Scan for the cell matching the given text and deliver its [x, y] coordinate at center. 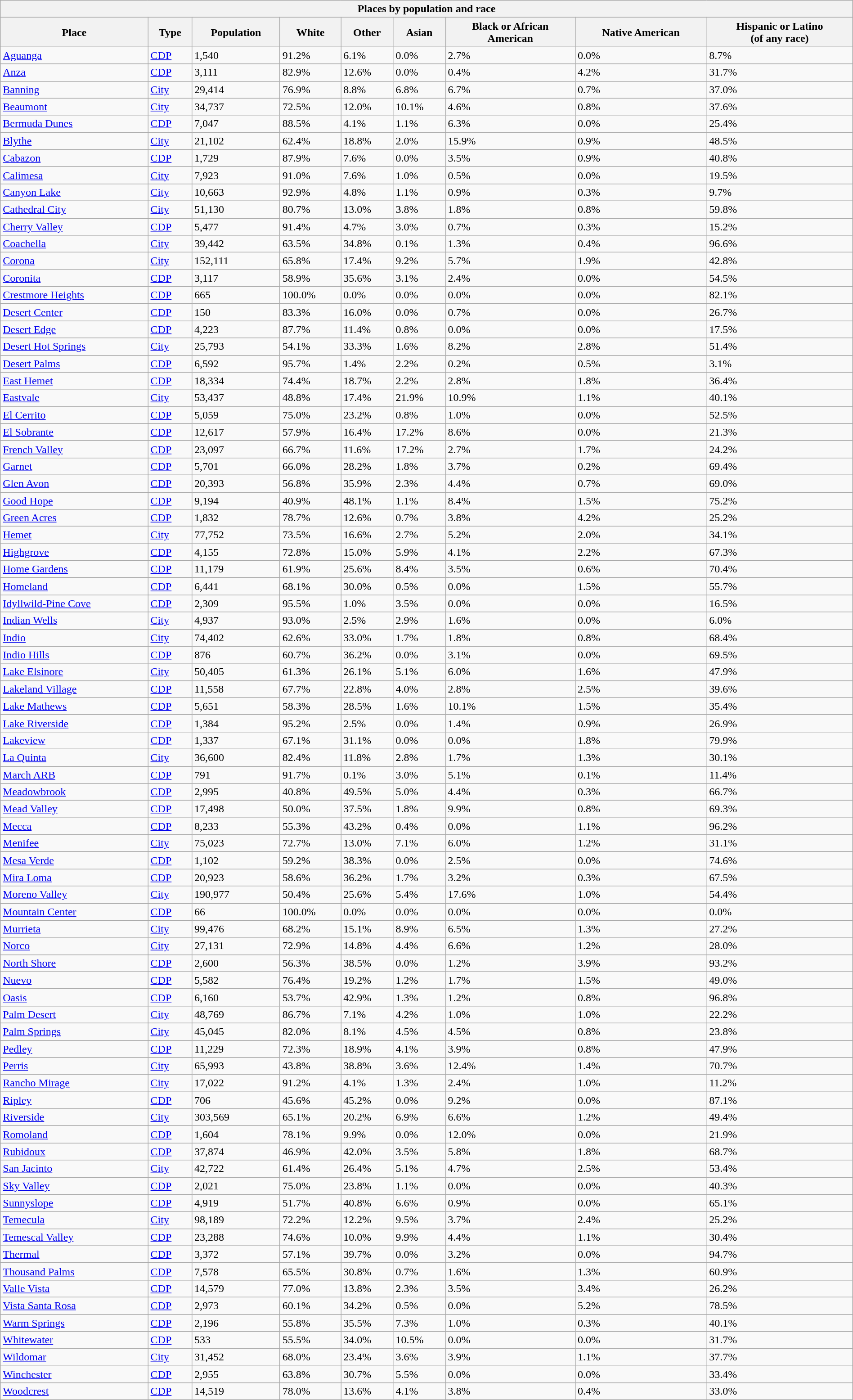
1,337 [236, 740]
7,047 [236, 124]
87.1% [780, 1100]
87.9% [310, 158]
Menifee [74, 843]
20.2% [367, 1117]
72.9% [310, 946]
Mecca [74, 826]
Whitewater [74, 1340]
31,452 [236, 1357]
4,155 [236, 552]
1,604 [236, 1134]
55.7% [780, 586]
82.9% [310, 72]
Calimesa [74, 175]
69.0% [780, 483]
96.6% [780, 244]
Eastvale [74, 398]
66.0% [310, 466]
40.3% [780, 1186]
38.5% [367, 963]
Nuevo [74, 980]
16.6% [367, 535]
25.4% [780, 124]
34.1% [780, 535]
26.4% [367, 1169]
38.8% [367, 1066]
53,437 [236, 398]
4,919 [236, 1203]
78.0% [310, 1391]
Indio [74, 638]
6.5% [510, 929]
7,578 [236, 1271]
59.8% [780, 209]
67.3% [780, 552]
Desert Center [74, 312]
15.0% [367, 552]
72.2% [310, 1220]
74,402 [236, 638]
42.9% [367, 997]
96.8% [780, 997]
63.5% [310, 244]
791 [236, 774]
4,223 [236, 329]
37.6% [780, 107]
29,414 [236, 90]
Temecula [74, 1220]
54.4% [780, 895]
55.3% [310, 826]
39,442 [236, 244]
6.3% [510, 124]
14,519 [236, 1391]
Perris [74, 1066]
23,097 [236, 449]
98,189 [236, 1220]
22.8% [367, 689]
49.5% [367, 792]
60.1% [310, 1305]
Moreno Valley [74, 895]
Rubidoux [74, 1152]
Palm Desert [74, 1014]
68.1% [310, 586]
Thermal [74, 1254]
26.9% [780, 723]
11.8% [367, 757]
0.6% [641, 569]
150 [236, 312]
50.0% [310, 809]
Cabazon [74, 158]
65.5% [310, 1271]
Good Hope [74, 501]
6,592 [236, 364]
30.4% [780, 1237]
17.5% [780, 329]
4.8% [367, 192]
60.9% [780, 1271]
Riverside [74, 1117]
87.7% [310, 329]
190,977 [236, 895]
16.5% [780, 603]
1,540 [236, 55]
57.9% [310, 432]
19.5% [780, 175]
8.6% [510, 432]
67.7% [310, 689]
2,196 [236, 1323]
49.4% [780, 1117]
15.9% [510, 141]
35.9% [367, 483]
45,045 [236, 1031]
5,477 [236, 226]
Norco [74, 946]
1,729 [236, 158]
27.2% [780, 929]
27,131 [236, 946]
19.2% [367, 980]
Highgrove [74, 552]
68.4% [780, 638]
Thousand Palms [74, 1271]
62.4% [310, 141]
2,600 [236, 963]
Indio Hills [74, 655]
74.4% [310, 381]
37.0% [780, 90]
83.3% [310, 312]
Meadowbrook [74, 792]
11,229 [236, 1049]
3,117 [236, 278]
533 [236, 1340]
57.1% [310, 1254]
Corona [74, 261]
26.7% [780, 312]
10,663 [236, 192]
37.7% [780, 1357]
72.3% [310, 1049]
55.5% [310, 1340]
92.9% [310, 192]
Winchester [74, 1374]
68.2% [310, 929]
34.8% [367, 244]
Palm Springs [74, 1031]
13.8% [367, 1288]
Green Acres [74, 518]
Anza [74, 72]
Population [236, 32]
69.4% [780, 466]
56.8% [310, 483]
95.5% [310, 603]
59.2% [310, 860]
14,579 [236, 1288]
Blythe [74, 141]
5,059 [236, 415]
Places by population and race [426, 9]
23,288 [236, 1237]
5.8% [510, 1152]
75,023 [236, 843]
12.2% [367, 1220]
Crestmore Heights [74, 295]
54.5% [780, 278]
76.4% [310, 980]
43.8% [310, 1066]
37,874 [236, 1152]
Hispanic or Latino(of any race) [780, 32]
Mountain Center [74, 912]
3,372 [236, 1254]
8.9% [419, 929]
23.2% [367, 415]
30.1% [780, 757]
1.9% [641, 261]
Pedley [74, 1049]
6.7% [510, 90]
75.2% [780, 501]
16.4% [367, 432]
50.4% [310, 895]
58.3% [310, 706]
22.2% [780, 1014]
7.3% [419, 1323]
20,393 [236, 483]
5.9% [419, 552]
88.5% [310, 124]
35.6% [367, 278]
24.2% [780, 449]
Mesa Verde [74, 860]
73.5% [310, 535]
18.8% [367, 141]
11.2% [780, 1083]
3.4% [641, 1288]
80.7% [310, 209]
3,111 [236, 72]
2,309 [236, 603]
43.2% [367, 826]
70.7% [780, 1066]
15.2% [780, 226]
Cherry Valley [74, 226]
56.3% [310, 963]
28.2% [367, 466]
26.2% [780, 1288]
12,617 [236, 432]
58.9% [310, 278]
Wildomar [74, 1357]
94.7% [780, 1254]
La Quinta [74, 757]
12.4% [510, 1066]
Rancho Mirage [74, 1083]
8.8% [367, 90]
17,022 [236, 1083]
Coachella [74, 244]
37.5% [367, 809]
Indian Wells [74, 621]
46.9% [310, 1152]
13.6% [367, 1391]
45.2% [367, 1100]
March ARB [74, 774]
Vista Santa Rosa [74, 1305]
Cathedral City [74, 209]
5.4% [419, 895]
42.8% [780, 261]
8,233 [236, 826]
Mira Loma [74, 878]
67.1% [310, 740]
9.7% [780, 192]
5,701 [236, 466]
5.5% [419, 1374]
34.0% [367, 1340]
28.5% [367, 706]
70.4% [780, 569]
9,194 [236, 501]
42,722 [236, 1169]
Lake Mathews [74, 706]
35.5% [367, 1323]
78.5% [780, 1305]
Idyllwild-Pine Cove [74, 603]
5.7% [510, 261]
Asian [419, 32]
1,102 [236, 860]
63.8% [310, 1374]
61.3% [310, 672]
51,130 [236, 209]
Black or AfricanAmerican [510, 32]
5,582 [236, 980]
76.9% [310, 90]
Oasis [74, 997]
Romoland [74, 1134]
6,160 [236, 997]
55.8% [310, 1323]
Type [170, 32]
10.9% [510, 398]
4,937 [236, 621]
Native American [641, 32]
8.2% [510, 347]
21.3% [780, 432]
48.1% [367, 501]
39.7% [367, 1254]
82.1% [780, 295]
95.2% [310, 723]
Place [74, 32]
6,441 [236, 586]
11,179 [236, 569]
54.1% [310, 347]
21,102 [236, 141]
Sky Valley [74, 1186]
17.6% [510, 895]
5,651 [236, 706]
34.2% [367, 1305]
48.5% [780, 141]
99,476 [236, 929]
2,021 [236, 1186]
72.5% [310, 107]
60.7% [310, 655]
Home Gardens [74, 569]
Woodcrest [74, 1391]
39.6% [780, 689]
East Hemet [74, 381]
50,405 [236, 672]
40.9% [310, 501]
72.8% [310, 552]
El Sobrante [74, 432]
Temescal Valley [74, 1237]
82.4% [310, 757]
38.3% [367, 860]
91.4% [310, 226]
30.7% [367, 1374]
30.8% [367, 1271]
65,993 [236, 1066]
96.2% [780, 826]
Desert Palms [74, 364]
77.0% [310, 1288]
34,737 [236, 107]
10.0% [367, 1237]
152,111 [236, 261]
Ripley [74, 1100]
Lakeland Village [74, 689]
Desert Edge [74, 329]
876 [236, 655]
Coronita [74, 278]
Glen Avon [74, 483]
28.0% [780, 946]
58.6% [310, 878]
91.0% [310, 175]
9.5% [419, 1220]
95.7% [310, 364]
665 [236, 295]
69.3% [780, 809]
48.8% [310, 398]
Canyon Lake [74, 192]
86.7% [310, 1014]
1,832 [236, 518]
36.4% [780, 381]
65.8% [310, 261]
36,600 [236, 757]
6.8% [419, 90]
52.5% [780, 415]
Murrieta [74, 929]
Mead Valley [74, 809]
33.3% [367, 347]
78.7% [310, 518]
61.9% [310, 569]
White [310, 32]
El Cerrito [74, 415]
San Jacinto [74, 1169]
706 [236, 1100]
303,569 [236, 1117]
Garnet [74, 466]
Beaumont [74, 107]
2.9% [419, 621]
15.1% [367, 929]
Aguanga [74, 55]
11,558 [236, 689]
Homeland [74, 586]
68.7% [780, 1152]
45.6% [310, 1100]
66 [236, 912]
93.2% [780, 963]
Bermuda Dunes [74, 124]
French Valley [74, 449]
30.0% [367, 586]
14.8% [367, 946]
16.0% [367, 312]
42.0% [367, 1152]
51.7% [310, 1203]
6.1% [367, 55]
2,973 [236, 1305]
25,793 [236, 347]
7,923 [236, 175]
91.7% [310, 774]
Banning [74, 90]
18.7% [367, 381]
62.6% [310, 638]
93.0% [310, 621]
69.5% [780, 655]
48,769 [236, 1014]
Lakeview [74, 740]
Desert Hot Springs [74, 347]
1,384 [236, 723]
6.9% [419, 1117]
49.0% [780, 980]
53.7% [310, 997]
78.1% [310, 1134]
5.0% [419, 792]
Warm Springs [74, 1323]
Other [367, 32]
77,752 [236, 535]
17,498 [236, 809]
Sunnyslope [74, 1203]
11.6% [367, 449]
Hemet [74, 535]
82.0% [310, 1031]
North Shore [74, 963]
8.7% [780, 55]
10.5% [419, 1340]
68.0% [310, 1357]
4.0% [419, 689]
67.5% [780, 878]
23.4% [367, 1357]
2,995 [236, 792]
26.1% [367, 672]
Lake Riverside [74, 723]
18,334 [236, 381]
Lake Elsinore [74, 672]
18.9% [367, 1049]
33.4% [780, 1374]
79.9% [780, 740]
2,955 [236, 1374]
61.4% [310, 1169]
51.4% [780, 347]
Valle Vista [74, 1288]
53.4% [780, 1169]
35.4% [780, 706]
8.1% [367, 1031]
20,923 [236, 878]
72.7% [310, 843]
4.6% [510, 107]
